Locate the cell with the specified text and output its (X, Y) center coordinate. 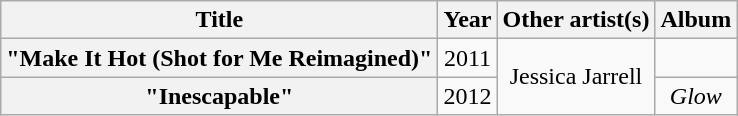
"Inescapable" (220, 96)
2012 (468, 96)
2011 (468, 58)
Glow (696, 96)
Year (468, 20)
Jessica Jarrell (576, 77)
Title (220, 20)
"Make It Hot (Shot for Me Reimagined)" (220, 58)
Other artist(s) (576, 20)
Album (696, 20)
